Return (X, Y) of the center of cell containing provided text 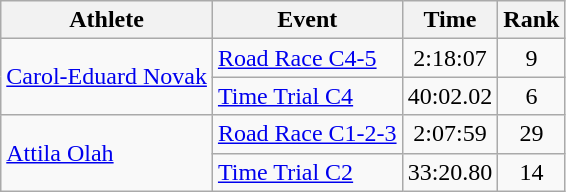
Attila Olah (107, 153)
Time Trial C2 (307, 172)
Time Trial C4 (307, 96)
2:18:07 (450, 58)
Carol-Eduard Novak (107, 77)
Road Race C1-2-3 (307, 134)
Event (307, 20)
9 (532, 58)
33:20.80 (450, 172)
29 (532, 134)
Rank (532, 20)
14 (532, 172)
Athlete (107, 20)
2:07:59 (450, 134)
40:02.02 (450, 96)
Road Race C4-5 (307, 58)
6 (532, 96)
Time (450, 20)
